Scan for the cell matching the given text and deliver its [x, y] coordinate at center. 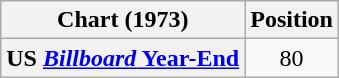
Chart (1973) [123, 20]
Position [292, 20]
80 [292, 58]
US Billboard Year-End [123, 58]
